Detect which cell encompasses the target text, then output its (X, Y) center coordinate. 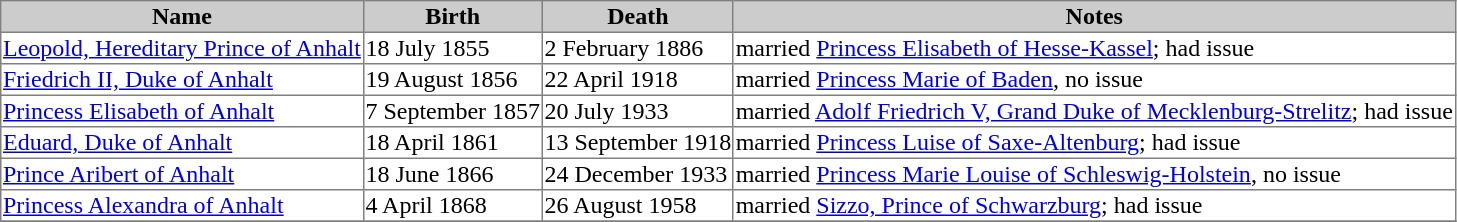
married Princess Marie Louise of Schleswig-Holstein, no issue (1094, 174)
Friedrich II, Duke of Anhalt (182, 80)
18 June 1866 (452, 174)
4 April 1868 (452, 206)
24 December 1933 (638, 174)
married Sizzo, Prince of Schwarzburg; had issue (1094, 206)
Leopold, Hereditary Prince of Anhalt (182, 48)
married Adolf Friedrich V, Grand Duke of Mecklenburg-Strelitz; had issue (1094, 111)
Birth (452, 17)
19 August 1856 (452, 80)
13 September 1918 (638, 143)
Eduard, Duke of Anhalt (182, 143)
22 April 1918 (638, 80)
18 April 1861 (452, 143)
Name (182, 17)
married Princess Luise of Saxe-Altenburg; had issue (1094, 143)
Prince Aribert of Anhalt (182, 174)
2 February 1886 (638, 48)
Notes (1094, 17)
Princess Elisabeth of Anhalt (182, 111)
18 July 1855 (452, 48)
Death (638, 17)
married Princess Marie of Baden, no issue (1094, 80)
20 July 1933 (638, 111)
26 August 1958 (638, 206)
Princess Alexandra of Anhalt (182, 206)
7 September 1857 (452, 111)
married Princess Elisabeth of Hesse-Kassel; had issue (1094, 48)
